Scan for the cell matching the given text and deliver its [X, Y] coordinate at center. 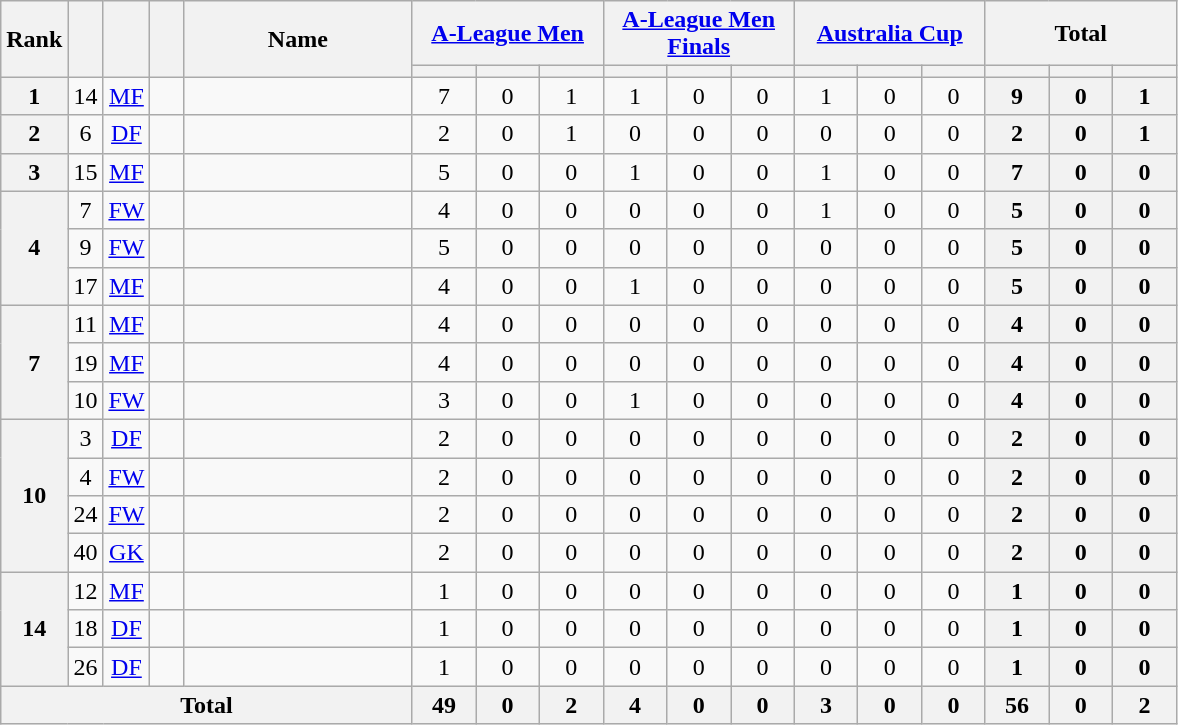
49 [444, 705]
6 [86, 134]
Name [298, 39]
24 [86, 515]
18 [86, 629]
A-League Men Finals [698, 34]
Australia Cup [890, 34]
26 [86, 667]
GK [126, 553]
15 [86, 172]
56 [1017, 705]
17 [86, 286]
40 [86, 553]
12 [86, 591]
19 [86, 362]
Rank [34, 39]
A-League Men [508, 34]
11 [86, 324]
